Identify which cell holds the provided text, then report its [X, Y] central coordinate. 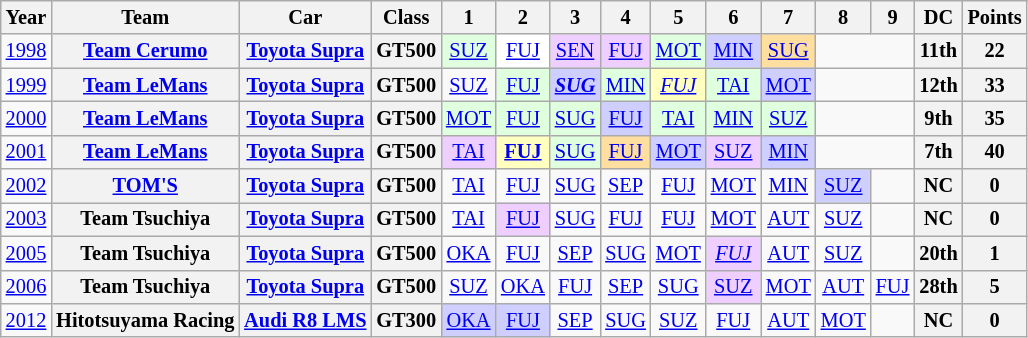
DC [938, 17]
Year [26, 17]
3 [575, 17]
Team [145, 17]
2 [523, 17]
2006 [26, 287]
GT300 [406, 320]
33 [995, 85]
7th [938, 152]
6 [734, 17]
2001 [26, 152]
Class [406, 17]
7 [788, 17]
Hitotsuyama Racing [145, 320]
2000 [26, 118]
Points [995, 17]
11th [938, 51]
12th [938, 85]
2005 [26, 253]
SEN [575, 51]
9 [893, 17]
2002 [26, 186]
1998 [26, 51]
28th [938, 287]
2003 [26, 219]
Car [305, 17]
Audi R8 LMS [305, 320]
TOM'S [145, 186]
4 [625, 17]
1999 [26, 85]
20th [938, 253]
9th [938, 118]
Team Cerumo [145, 51]
22 [995, 51]
8 [844, 17]
2012 [26, 320]
40 [995, 152]
35 [995, 118]
